Provide the (x, y) coordinate of the cell's center where the given text is located.  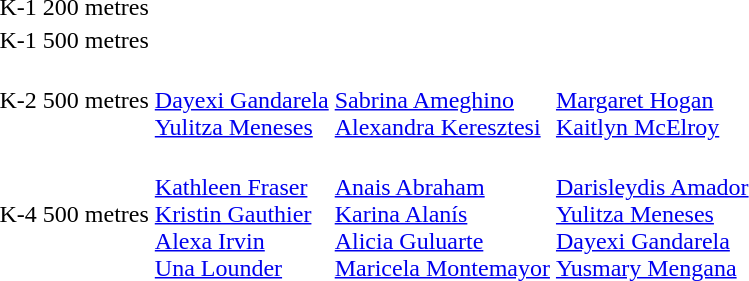
Dayexi GandarelaYulitza Meneses (242, 100)
Sabrina AmeghinoAlexandra Keresztesi (442, 100)
